Detect which cell encompasses the target text, then output its [X, Y] center coordinate. 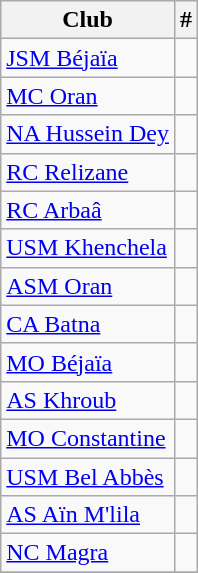
AS Khroub [88, 400]
AS Aïn M'lila [88, 515]
RC Relizane [88, 172]
NC Magra [88, 553]
JSM Béjaïa [88, 58]
MC Oran [88, 96]
ASM Oran [88, 286]
USM Khenchela [88, 248]
NA Hussein Dey [88, 134]
MO Constantine [88, 438]
# [186, 20]
Club [88, 20]
MO Béjaïa [88, 362]
USM Bel Abbès [88, 477]
CA Batna [88, 324]
RC Arbaâ [88, 210]
